Output the (X, Y) coordinate of the center of the cell containing the given text.  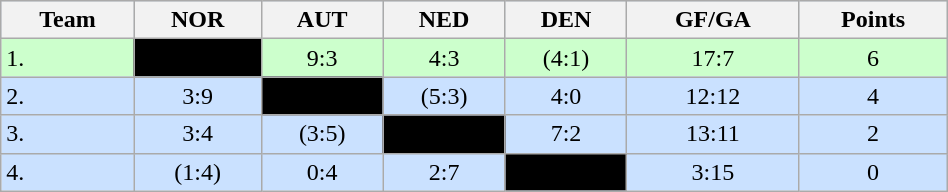
2 (873, 134)
4:0 (566, 96)
4. (68, 172)
1. (68, 58)
9:3 (322, 58)
(1:4) (198, 172)
NED (444, 20)
0 (873, 172)
2. (68, 96)
Points (873, 20)
GF/GA (713, 20)
12:12 (713, 96)
(3:5) (322, 134)
17:7 (713, 58)
6 (873, 58)
3:15 (713, 172)
(4:1) (566, 58)
3:4 (198, 134)
3. (68, 134)
NOR (198, 20)
Team (68, 20)
4:3 (444, 58)
(5:3) (444, 96)
13:11 (713, 134)
7:2 (566, 134)
DEN (566, 20)
2:7 (444, 172)
3:9 (198, 96)
4 (873, 96)
AUT (322, 20)
0:4 (322, 172)
